Capture the cell that displays the provided text and extract its [x, y] central coordinate. 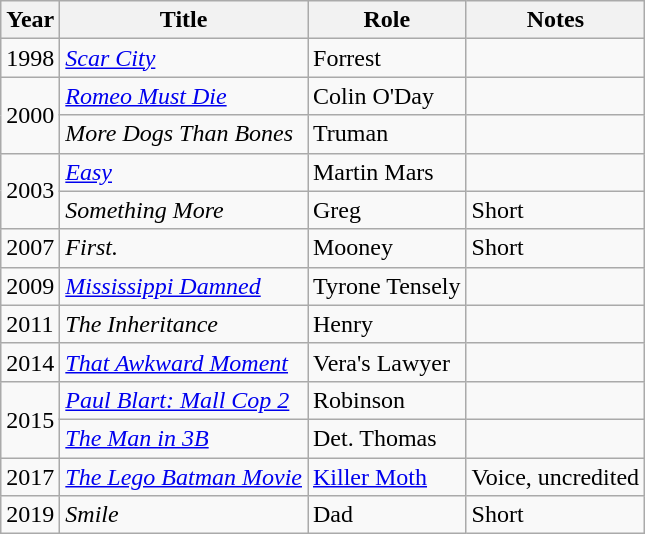
More Dogs Than Bones [184, 134]
Year [30, 20]
Det. Thomas [388, 438]
2014 [30, 362]
Notes [556, 20]
Easy [184, 172]
Forrest [388, 58]
Voice, uncredited [556, 477]
Henry [388, 324]
The Inheritance [184, 324]
Something More [184, 210]
Dad [388, 515]
2007 [30, 248]
2017 [30, 477]
2019 [30, 515]
2011 [30, 324]
Title [184, 20]
Smile [184, 515]
2003 [30, 191]
Greg [388, 210]
2009 [30, 286]
Truman [388, 134]
Tyrone Tensely [388, 286]
Martin Mars [388, 172]
That Awkward Moment [184, 362]
Scar City [184, 58]
Robinson [388, 400]
2000 [30, 115]
First. [184, 248]
Romeo Must Die [184, 96]
Killer Moth [388, 477]
The Lego Batman Movie [184, 477]
2015 [30, 419]
Vera's Lawyer [388, 362]
1998 [30, 58]
The Man in 3B [184, 438]
Role [388, 20]
Paul Blart: Mall Cop 2 [184, 400]
Mississippi Damned [184, 286]
Colin O'Day [388, 96]
Mooney [388, 248]
